Provide the [x, y] coordinate of the cell's center where the given text is located.  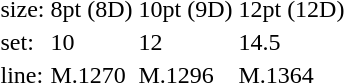
12 [186, 42]
10 [92, 42]
